Extract the (X, Y) coordinate from the center of the cell holding the provided text.  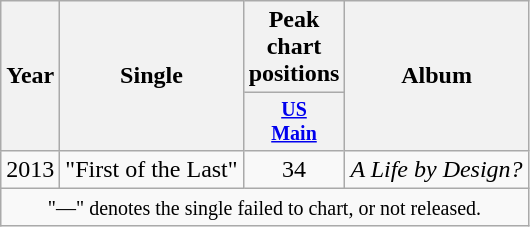
Single (152, 76)
"First of the Last" (152, 169)
34 (294, 169)
Album (436, 76)
2013 (30, 169)
A Life by Design? (436, 169)
Peak chart positions (294, 47)
"—" denotes the single failed to chart, or not released. (264, 207)
Year (30, 76)
USMain (294, 122)
